Determine the [X, Y] coordinate at the center of the cell enclosing the given text.  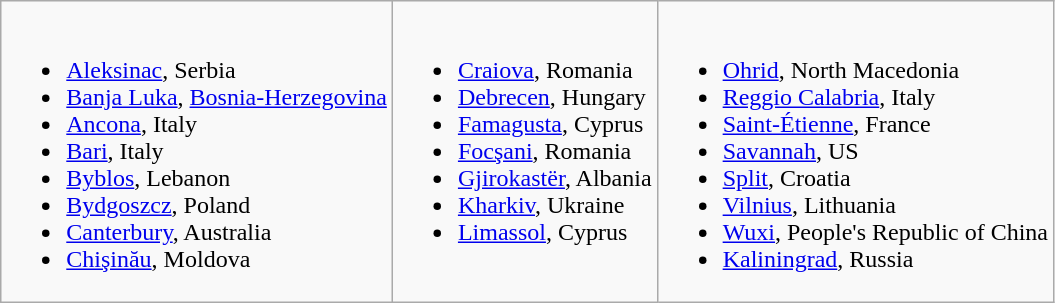
Aleksinac, Serbia Banja Luka, Bosnia-Herzegovina Ancona, Italy Bari, Italy Byblos, Lebanon Bydgoszcz, Poland Canterbury, Australia Chişinău, Moldova [197, 152]
Craiova, Romania Debrecen, Hungary Famagusta, Cyprus Focşani, Romania Gjirokastër, Albania Kharkiv, Ukraine Limassol, Cyprus [524, 152]
